Scan for the cell matching the given text and deliver its (X, Y) coordinate at center. 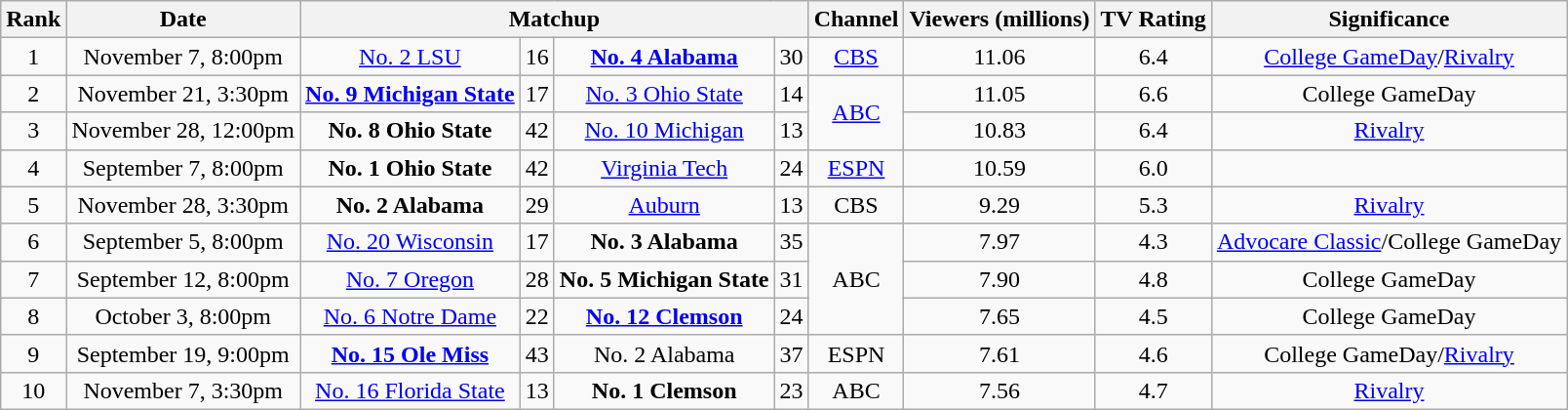
No. 3 Ohio State (664, 94)
TV Rating (1153, 20)
3 (33, 131)
9.29 (1000, 205)
4.8 (1153, 279)
37 (792, 353)
Significance (1389, 20)
31 (792, 279)
No. 5 Michigan State (664, 279)
1 (33, 57)
4.5 (1153, 316)
Matchup (555, 20)
22 (536, 316)
10.83 (1000, 131)
September 7, 8:00pm (183, 168)
No. 6 Notre Dame (411, 316)
28 (536, 279)
No. 8 Ohio State (411, 131)
No. 3 Alabama (664, 242)
6.6 (1153, 94)
4.3 (1153, 242)
2 (33, 94)
16 (536, 57)
October 3, 8:00pm (183, 316)
November 28, 12:00pm (183, 131)
14 (792, 94)
Viewers (millions) (1000, 20)
8 (33, 316)
September 19, 9:00pm (183, 353)
September 5, 8:00pm (183, 242)
November 7, 8:00pm (183, 57)
Advocare Classic/College GameDay (1389, 242)
10.59 (1000, 168)
November 7, 3:30pm (183, 390)
6.0 (1153, 168)
7.97 (1000, 242)
7 (33, 279)
Channel (856, 20)
7.61 (1000, 353)
10 (33, 390)
30 (792, 57)
No. 9 Michigan State (411, 94)
7.90 (1000, 279)
4.6 (1153, 353)
9 (33, 353)
No. 10 Michigan (664, 131)
43 (536, 353)
7.65 (1000, 316)
November 21, 3:30pm (183, 94)
September 12, 8:00pm (183, 279)
23 (792, 390)
No. 1 Ohio State (411, 168)
No. 15 Ole Miss (411, 353)
4.7 (1153, 390)
No. 1 Clemson (664, 390)
5.3 (1153, 205)
6 (33, 242)
November 28, 3:30pm (183, 205)
4 (33, 168)
No. 20 Wisconsin (411, 242)
Virginia Tech (664, 168)
35 (792, 242)
11.05 (1000, 94)
No. 7 Oregon (411, 279)
No. 12 Clemson (664, 316)
Date (183, 20)
No. 4 Alabama (664, 57)
29 (536, 205)
No. 2 LSU (411, 57)
Rank (33, 20)
Auburn (664, 205)
5 (33, 205)
7.56 (1000, 390)
11.06 (1000, 57)
No. 16 Florida State (411, 390)
